Scan for the cell matching the given text and deliver its [x, y] coordinate at center. 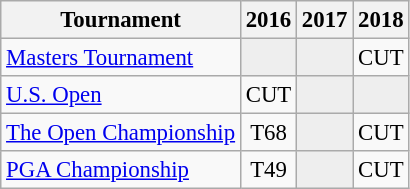
PGA Championship [121, 170]
T68 [268, 133]
U.S. Open [121, 95]
2017 [325, 20]
The Open Championship [121, 133]
2016 [268, 20]
Tournament [121, 20]
2018 [381, 20]
T49 [268, 170]
Masters Tournament [121, 58]
